For the text-containing cell, return its midpoint in [X, Y] coordinate format. 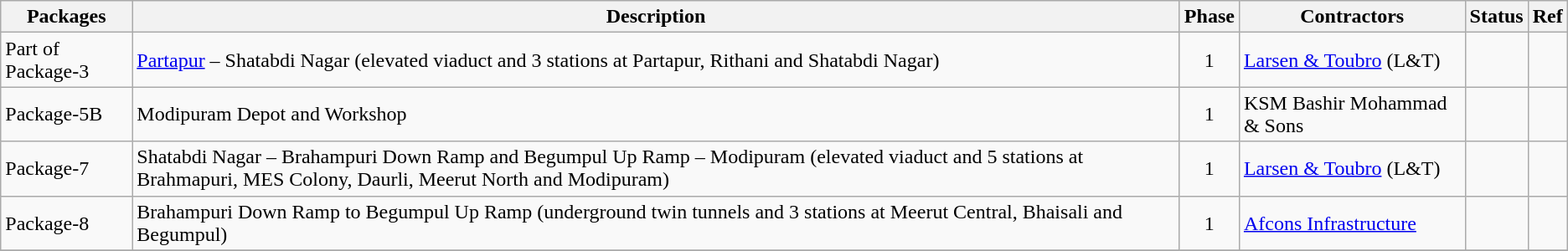
Brahampuri Down Ramp to Begumpul Up Ramp (underground twin tunnels and 3 stations at Meerut Central, Bhaisali and Begumpul) [657, 223]
Description [657, 17]
Package-5B [67, 114]
Contractors [1352, 17]
Part of Package-3 [67, 60]
Package-8 [67, 223]
Partapur – Shatabdi Nagar (elevated viaduct and 3 stations at Partapur, Rithani and Shatabdi Nagar) [657, 60]
Ref [1548, 17]
Modipuram Depot and Workshop [657, 114]
Afcons Infrastructure [1352, 223]
Packages [67, 17]
Phase [1210, 17]
KSM Bashir Mohammad & Sons [1352, 114]
Package-7 [67, 169]
Status [1496, 17]
